Detect which cell encompasses the target text, then output its (x, y) center coordinate. 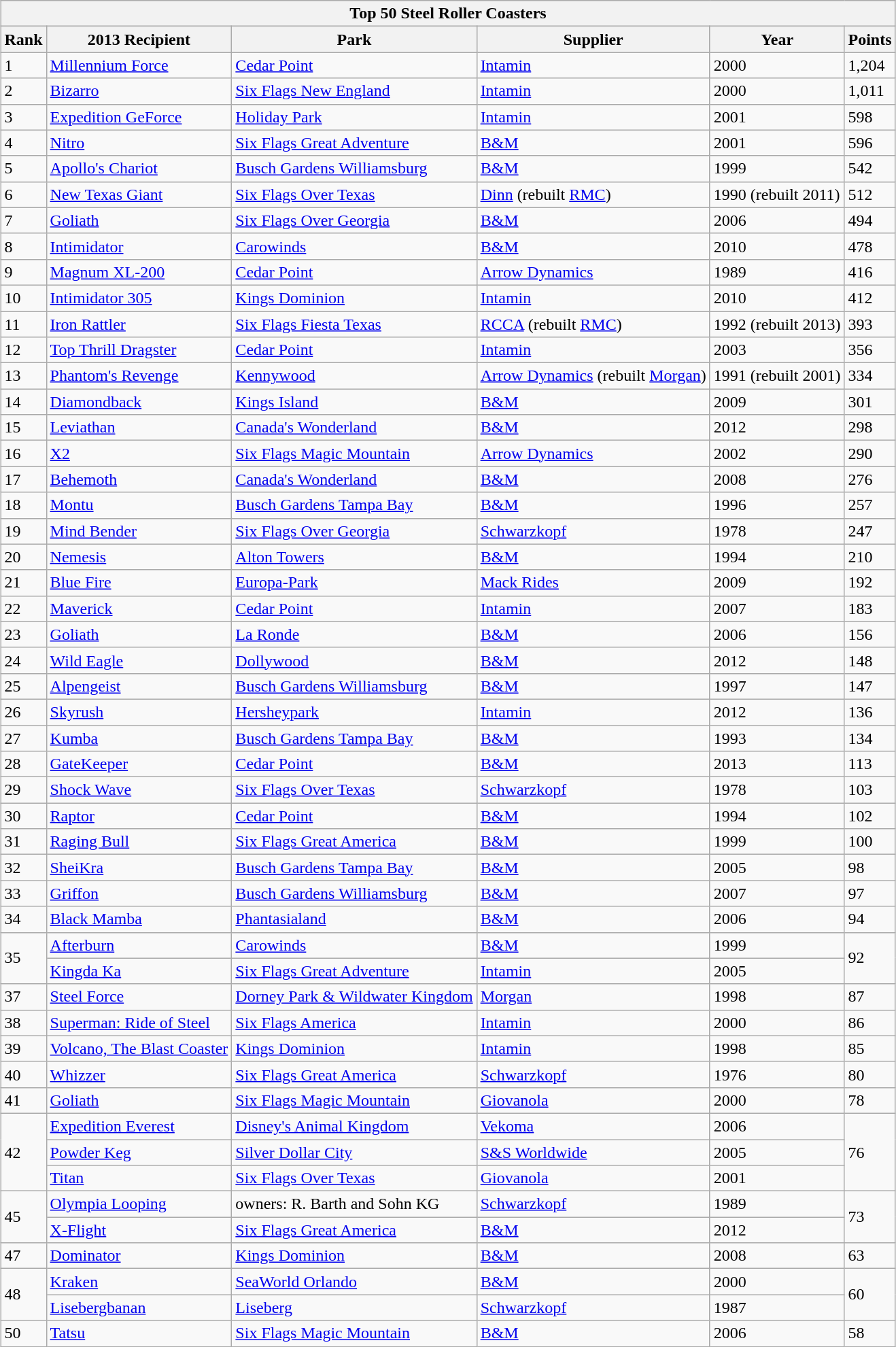
Rank (23, 39)
38 (23, 1023)
La Ronde (354, 634)
GateKeeper (139, 764)
147 (870, 686)
100 (870, 842)
512 (870, 194)
58 (870, 1333)
301 (870, 402)
1993 (777, 738)
S&S Worldwide (593, 1153)
103 (870, 790)
Expedition Everest (139, 1126)
Bizarro (139, 91)
Raptor (139, 816)
210 (870, 557)
Kings Island (354, 402)
598 (870, 117)
Titan (139, 1178)
50 (23, 1333)
596 (870, 143)
Behemoth (139, 479)
Dominator (139, 1256)
24 (23, 660)
SeaWorld Orlando (354, 1282)
Kumba (139, 738)
183 (870, 609)
Wild Eagle (139, 660)
78 (870, 1100)
1990 (rebuilt 2011) (777, 194)
11 (23, 324)
Supplier (593, 39)
Europa-Park (354, 583)
48 (23, 1295)
27 (23, 738)
Maverick (139, 609)
18 (23, 505)
Millennium Force (139, 65)
Lisebergbanan (139, 1308)
80 (870, 1074)
32 (23, 868)
Alpengeist (139, 686)
1991 (rebuilt 2001) (777, 376)
94 (870, 919)
25 (23, 686)
416 (870, 272)
33 (23, 893)
owners: R. Barth and Sohn KG (354, 1204)
136 (870, 712)
334 (870, 376)
2003 (777, 350)
Griffon (139, 893)
Top Thrill Dragster (139, 350)
Morgan (593, 997)
1,011 (870, 91)
Skyrush (139, 712)
39 (23, 1048)
15 (23, 428)
Dinn (rebuilt RMC) (593, 194)
13 (23, 376)
148 (870, 660)
1987 (777, 1308)
257 (870, 505)
5 (23, 169)
47 (23, 1256)
Volcano, The Blast Coaster (139, 1048)
Six Flags Fiesta Texas (354, 324)
14 (23, 402)
31 (23, 842)
Olympia Looping (139, 1204)
SheiKra (139, 868)
Leviathan (139, 428)
Magnum XL-200 (139, 272)
134 (870, 738)
Disney's Animal Kingdom (354, 1126)
Mack Rides (593, 583)
Tatsu (139, 1333)
Nitro (139, 143)
Afterburn (139, 945)
Year (777, 39)
Vekoma (593, 1126)
12 (23, 350)
2013 Recipient (139, 39)
Apollo's Chariot (139, 169)
Six Flags New England (354, 91)
Whizzer (139, 1074)
92 (870, 958)
86 (870, 1023)
9 (23, 272)
30 (23, 816)
87 (870, 997)
Points (870, 39)
20 (23, 557)
2013 (777, 764)
4 (23, 143)
29 (23, 790)
98 (870, 868)
42 (23, 1152)
97 (870, 893)
17 (23, 479)
X-Flight (139, 1230)
Hersheypark (354, 712)
2 (23, 91)
Liseberg (354, 1308)
113 (870, 764)
393 (870, 324)
356 (870, 350)
Intimidator (139, 246)
23 (23, 634)
Dollywood (354, 660)
247 (870, 531)
Arrow Dynamics (rebuilt Morgan) (593, 376)
494 (870, 220)
Phantom's Revenge (139, 376)
76 (870, 1152)
60 (870, 1295)
35 (23, 958)
26 (23, 712)
156 (870, 634)
Shock Wave (139, 790)
Superman: Ride of Steel (139, 1023)
22 (23, 609)
Iron Rattler (139, 324)
Holiday Park (354, 117)
Phantasialand (354, 919)
Silver Dollar City (354, 1153)
Mind Bender (139, 531)
1992 (rebuilt 2013) (777, 324)
28 (23, 764)
Top 50 Steel Roller Coasters (448, 14)
Dorney Park & Wildwater Kingdom (354, 997)
45 (23, 1217)
Expedition GeForce (139, 117)
Park (354, 39)
85 (870, 1048)
37 (23, 997)
X2 (139, 454)
21 (23, 583)
Alton Towers (354, 557)
298 (870, 428)
Black Mamba (139, 919)
Steel Force (139, 997)
Intimidator 305 (139, 298)
Powder Keg (139, 1153)
102 (870, 816)
192 (870, 583)
10 (23, 298)
RCCA (rebuilt RMC) (593, 324)
478 (870, 246)
542 (870, 169)
Raging Bull (139, 842)
1 (23, 65)
1976 (777, 1074)
Diamondback (139, 402)
Kennywood (354, 376)
34 (23, 919)
2002 (777, 454)
63 (870, 1256)
290 (870, 454)
New Texas Giant (139, 194)
1,204 (870, 65)
412 (870, 298)
6 (23, 194)
1996 (777, 505)
Kraken (139, 1282)
Montu (139, 505)
Nemesis (139, 557)
Kingda Ka (139, 971)
1997 (777, 686)
Blue Fire (139, 583)
8 (23, 246)
73 (870, 1217)
40 (23, 1074)
19 (23, 531)
16 (23, 454)
Six Flags America (354, 1023)
276 (870, 479)
7 (23, 220)
41 (23, 1100)
3 (23, 117)
